Return the [x, y] coordinate for the center point of the cell that contains the specified text.  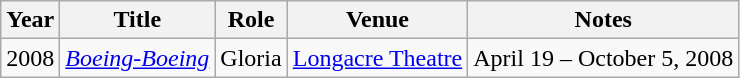
Title [138, 20]
Year [30, 20]
Gloria [251, 58]
Role [251, 20]
Notes [604, 20]
Boeing-Boeing [138, 58]
Longacre Theatre [378, 58]
Venue [378, 20]
2008 [30, 58]
April 19 – October 5, 2008 [604, 58]
